Capture the cell that displays the provided text and extract its [X, Y] central coordinate. 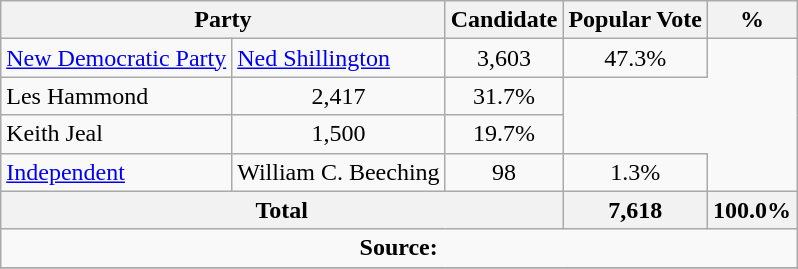
Source: [399, 248]
7,618 [636, 210]
19.7% [504, 134]
1.3% [636, 172]
Independent [116, 172]
Keith Jeal [116, 134]
2,417 [338, 96]
98 [504, 172]
Total [282, 210]
Ned Shillington [338, 58]
100.0% [752, 210]
% [752, 20]
3,603 [504, 58]
William C. Beeching [338, 172]
31.7% [504, 96]
New Democratic Party [116, 58]
Candidate [504, 20]
Les Hammond [116, 96]
Popular Vote [636, 20]
47.3% [636, 58]
Party [223, 20]
1,500 [338, 134]
